Detect which cell encompasses the target text, then output its (X, Y) center coordinate. 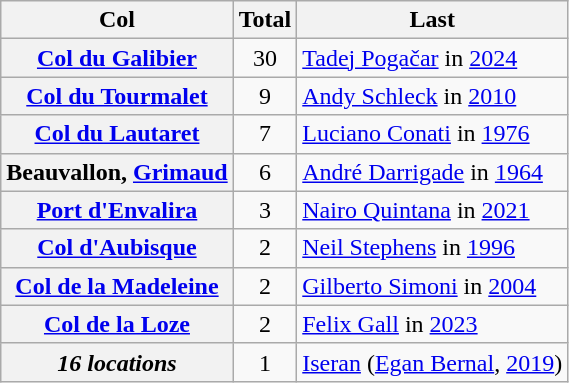
1 (265, 362)
Col du Lautaret (117, 134)
Neil Stephens in 1996 (432, 248)
Col du Galibier (117, 58)
Col (117, 20)
André Darrigade in 1964 (432, 172)
3 (265, 210)
9 (265, 96)
Total (265, 20)
30 (265, 58)
Iseran (Egan Bernal, 2019) (432, 362)
Col d'Aubisque (117, 248)
Port d'Envalira (117, 210)
Col de la Loze (117, 324)
Tadej Pogačar in 2024 (432, 58)
Col du Tourmalet (117, 96)
Felix Gall in 2023 (432, 324)
Gilberto Simoni in 2004 (432, 286)
Nairo Quintana in 2021 (432, 210)
Andy Schleck in 2010 (432, 96)
Col de la Madeleine (117, 286)
16 locations (117, 362)
Luciano Conati in 1976 (432, 134)
7 (265, 134)
6 (265, 172)
Last (432, 20)
Beauvallon, Grimaud (117, 172)
